Return the [x, y] coordinate for the center point of the cell that contains the specified text.  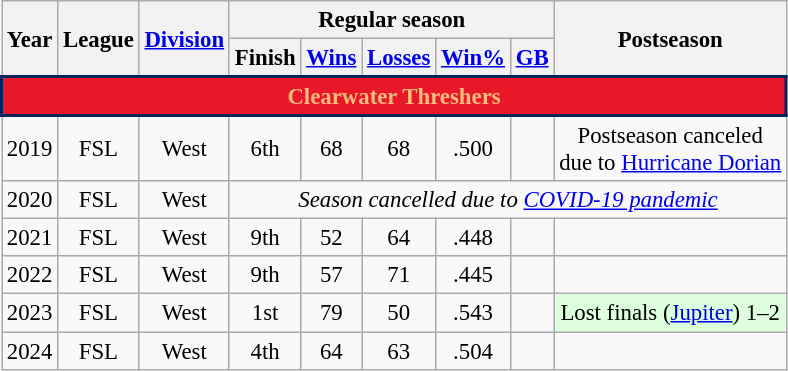
League [98, 39]
Lost finals (Jupiter) 1–2 [670, 313]
2020 [30, 200]
Postseason [670, 39]
52 [332, 238]
2019 [30, 148]
Finish [264, 58]
Clearwater Threshers [394, 96]
.504 [474, 351]
.500 [474, 148]
2024 [30, 351]
Season cancelled due to COVID-19 pandemic [508, 200]
Division [184, 39]
2021 [30, 238]
GB [532, 58]
50 [399, 313]
Wins [332, 58]
.445 [474, 275]
1st [264, 313]
.448 [474, 238]
Year [30, 39]
Losses [399, 58]
4th [264, 351]
2022 [30, 275]
2023 [30, 313]
.543 [474, 313]
63 [399, 351]
79 [332, 313]
Postseason canceleddue to Hurricane Dorian [670, 148]
Win% [474, 58]
Regular season [391, 20]
71 [399, 275]
6th [264, 148]
57 [332, 275]
